Search for the cell housing the specified text and yield its [X, Y] center coordinate. 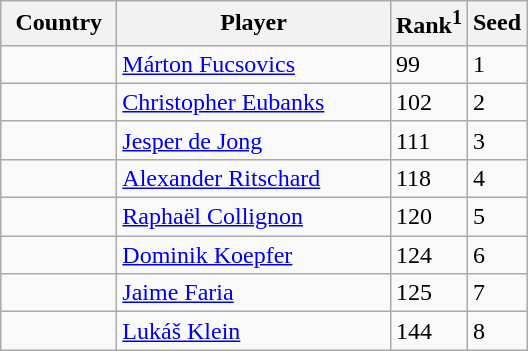
6 [496, 255]
102 [428, 102]
Seed [496, 24]
120 [428, 217]
8 [496, 331]
124 [428, 255]
5 [496, 217]
2 [496, 102]
Christopher Eubanks [254, 102]
Rank1 [428, 24]
7 [496, 293]
Raphaël Collignon [254, 217]
99 [428, 64]
3 [496, 140]
Country [59, 24]
4 [496, 178]
111 [428, 140]
Player [254, 24]
1 [496, 64]
Alexander Ritschard [254, 178]
Jaime Faria [254, 293]
Lukáš Klein [254, 331]
Dominik Koepfer [254, 255]
144 [428, 331]
125 [428, 293]
Márton Fucsovics [254, 64]
Jesper de Jong [254, 140]
118 [428, 178]
